Find where the given text appears and provide that cell's center as (X, Y) coordinate. 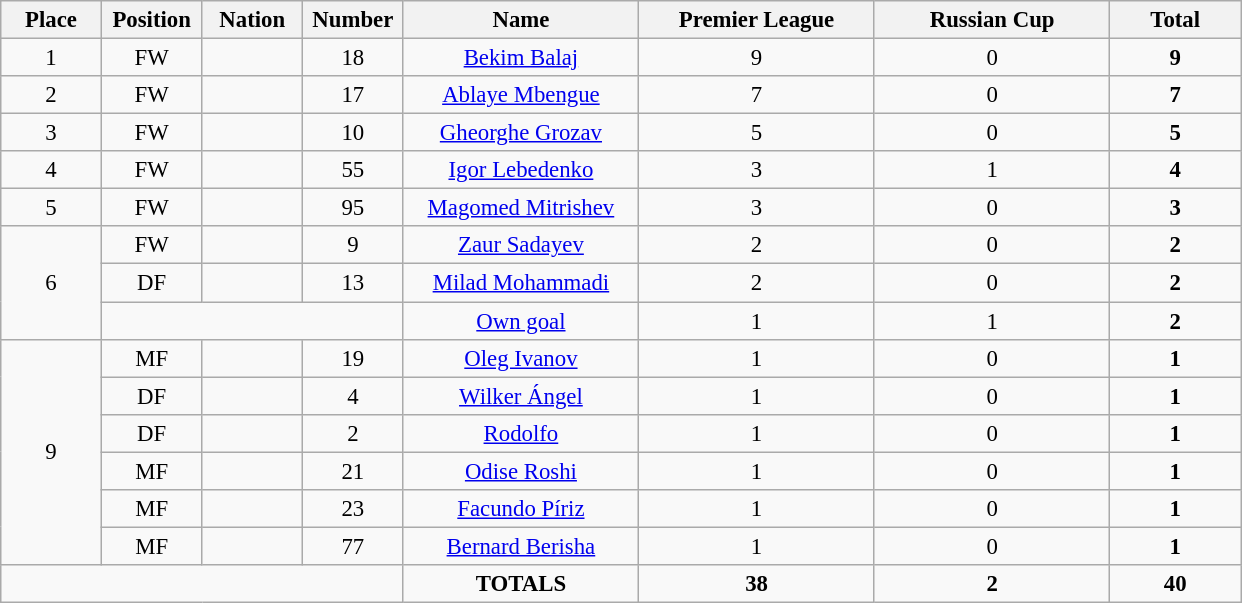
55 (354, 170)
Number (354, 20)
Name (521, 20)
Magomed Mitrishev (521, 208)
Facundo Píriz (521, 509)
77 (354, 546)
Rodolfo (521, 433)
21 (354, 471)
17 (354, 95)
13 (354, 283)
Bernard Berisha (521, 546)
Milad Mohammadi (521, 283)
23 (354, 509)
38 (757, 584)
Russian Cup (992, 20)
6 (52, 282)
19 (354, 358)
Oleg Ivanov (521, 358)
Zaur Sadayev (521, 245)
Total (1176, 20)
Gheorghe Grozav (521, 133)
Wilker Ángel (521, 396)
Bekim Balaj (521, 58)
Premier League (757, 20)
TOTALS (521, 584)
Ablaye Mbengue (521, 95)
Position (152, 20)
Nation (252, 20)
Odise Roshi (521, 471)
40 (1176, 584)
Igor Lebedenko (521, 170)
18 (354, 58)
Own goal (521, 321)
10 (354, 133)
95 (354, 208)
Place (52, 20)
